Return the (x, y) coordinate for the center point of the cell that contains the specified text.  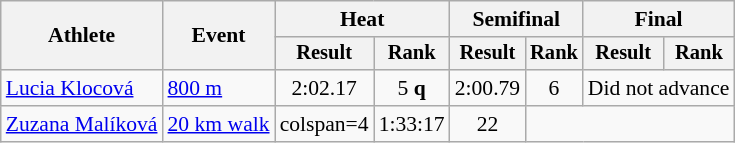
Lucia Klocová (82, 88)
Semifinal (516, 19)
1:33:17 (412, 124)
Heat (362, 19)
2:02.17 (324, 88)
Event (219, 36)
Athlete (82, 36)
5 q (412, 88)
2:00.79 (488, 88)
Did not advance (659, 88)
Final (659, 19)
6 (554, 88)
20 km walk (219, 124)
800 m (219, 88)
Zuzana Malíková (82, 124)
colspan=4 (324, 124)
22 (488, 124)
